Return (x, y) of the center of cell containing provided text 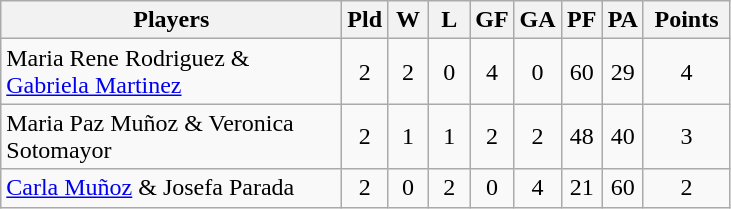
L (450, 20)
Carla Muñoz & Josefa Parada (172, 188)
48 (582, 136)
Maria Rene Rodriguez & Gabriela Martinez (172, 72)
40 (622, 136)
Players (172, 20)
21 (582, 188)
29 (622, 72)
Pld (365, 20)
Maria Paz Muñoz & Veronica Sotomayor (172, 136)
W (408, 20)
PF (582, 20)
GA (538, 20)
3 (686, 136)
GF (492, 20)
Points (686, 20)
PA (622, 20)
